Return (X, Y) of the center of cell containing provided text 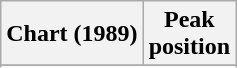
Peakposition (189, 34)
Chart (1989) (72, 34)
